Locate the cell with the specified text and output its [x, y] center coordinate. 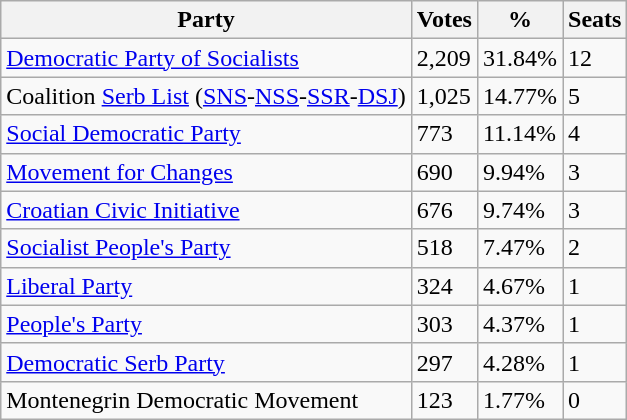
14.77% [520, 96]
Liberal Party [206, 286]
9.74% [520, 210]
4.67% [520, 286]
518 [444, 248]
Seats [594, 20]
1.77% [520, 400]
4 [594, 134]
Social Democratic Party [206, 134]
9.94% [520, 172]
Croatian Civic Initiative [206, 210]
297 [444, 362]
773 [444, 134]
690 [444, 172]
2,209 [444, 58]
Socialist People's Party [206, 248]
31.84% [520, 58]
324 [444, 286]
1,025 [444, 96]
4.28% [520, 362]
People's Party [206, 324]
7.47% [520, 248]
11.14% [520, 134]
303 [444, 324]
Montenegrin Democratic Movement [206, 400]
Democratic Party of Socialists [206, 58]
5 [594, 96]
4.37% [520, 324]
0 [594, 400]
Votes [444, 20]
Democratic Serb Party [206, 362]
Coalition Serb List (SNS-NSS-SSR-DSJ) [206, 96]
676 [444, 210]
% [520, 20]
123 [444, 400]
Party [206, 20]
12 [594, 58]
2 [594, 248]
Movement for Changes [206, 172]
